Identify which cell holds the provided text, then report its (X, Y) central coordinate. 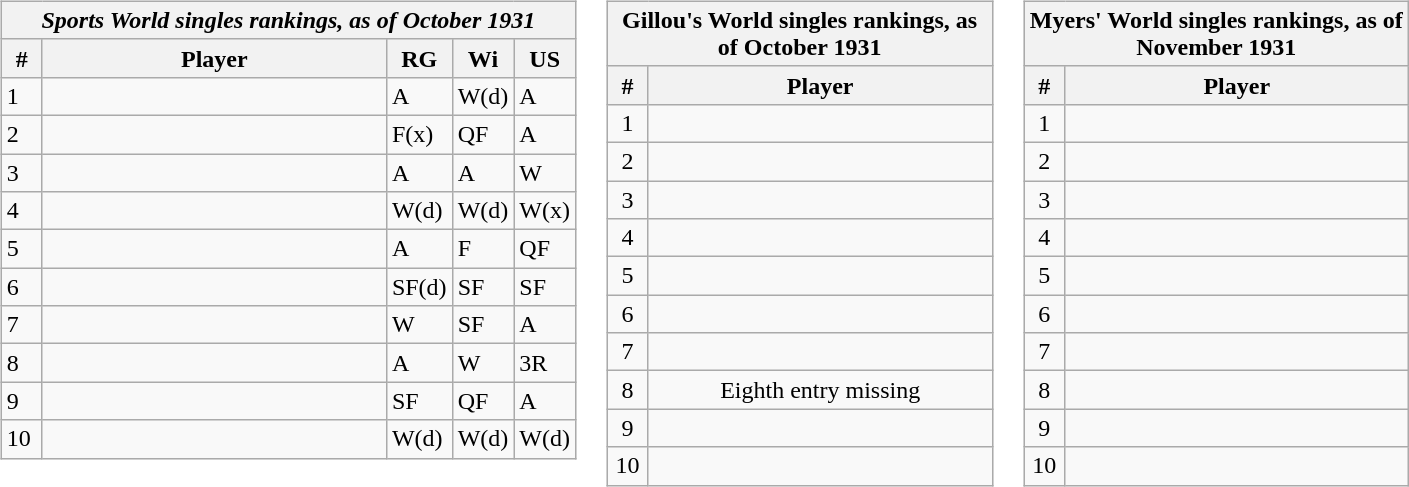
Gillou's World singles rankings, as of October 1931 (800, 34)
SF(d) (419, 287)
Wi (483, 58)
RG (419, 58)
Eighth entry missing (820, 390)
F (483, 249)
Myers' World singles rankings, as of November 1931 (1216, 34)
W(x) (545, 211)
F(x) (419, 134)
3R (545, 363)
US (545, 58)
Sports World singles rankings, as of October 1931 (288, 20)
